Provide the (X, Y) coordinate of the cell's center where the given text is located.  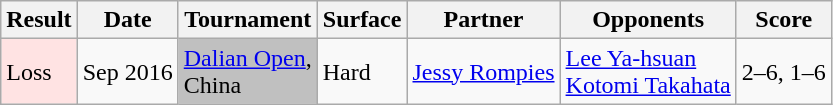
Dalian Open, China (248, 72)
Jessy Rompies (484, 72)
Result (39, 20)
Surface (362, 20)
Sep 2016 (128, 72)
Opponents (648, 20)
Score (784, 20)
Lee Ya-hsuan Kotomi Takahata (648, 72)
Tournament (248, 20)
Loss (39, 72)
Partner (484, 20)
Hard (362, 72)
2–6, 1–6 (784, 72)
Date (128, 20)
